Output the [X, Y] coordinate of the center of the cell containing the given text.  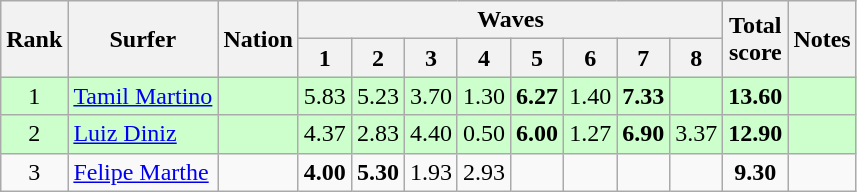
0.50 [484, 134]
Tamil Martino [143, 96]
2.83 [378, 134]
5 [538, 58]
6 [590, 58]
3.70 [430, 96]
8 [696, 58]
4.37 [324, 134]
Nation [258, 39]
Rank [34, 39]
5.23 [378, 96]
6.27 [538, 96]
Luiz Diniz [143, 134]
1.93 [430, 172]
4.40 [430, 134]
5.83 [324, 96]
1.27 [590, 134]
Surfer [143, 39]
7.33 [644, 96]
6.90 [644, 134]
12.90 [756, 134]
9.30 [756, 172]
1.40 [590, 96]
4 [484, 58]
2.93 [484, 172]
5.30 [378, 172]
Notes [822, 39]
Felipe Marthe [143, 172]
1.30 [484, 96]
3.37 [696, 134]
7 [644, 58]
4.00 [324, 172]
6.00 [538, 134]
13.60 [756, 96]
Waves [510, 20]
Totalscore [756, 39]
